Search for the cell housing the specified text and yield its (X, Y) center coordinate. 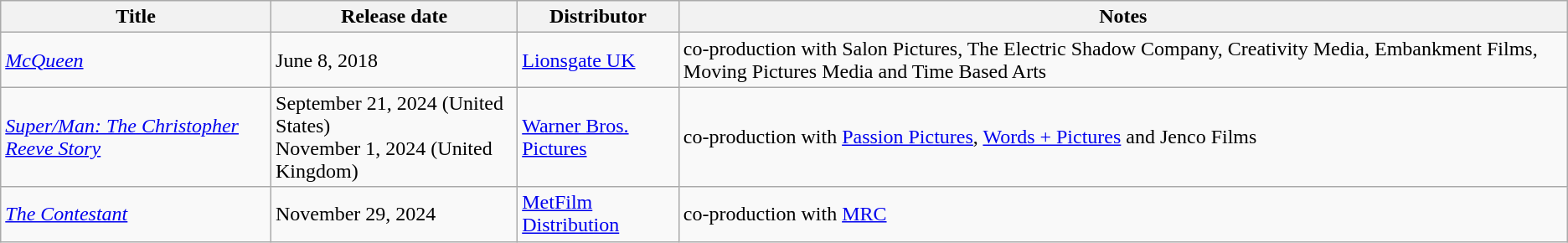
Distributor (598, 17)
November 29, 2024 (395, 215)
Title (136, 17)
co-production with Salon Pictures, The Electric Shadow Company, Creativity Media, Embankment Films, Moving Pictures Media and Time Based Arts (1122, 60)
Warner Bros. Pictures (598, 137)
Notes (1122, 17)
The Contestant (136, 215)
September 21, 2024 (United States)November 1, 2024 (United Kingdom) (395, 137)
Release date (395, 17)
co-production with Passion Pictures, Words + Pictures and Jenco Films (1122, 137)
MetFilm Distribution (598, 215)
Lionsgate UK (598, 60)
Super/Man: The Christopher Reeve Story (136, 137)
co-production with MRC (1122, 215)
June 8, 2018 (395, 60)
McQueen (136, 60)
